Pinpoint the cell where the given text exists, returning its (x, y) midpoint coordinate. 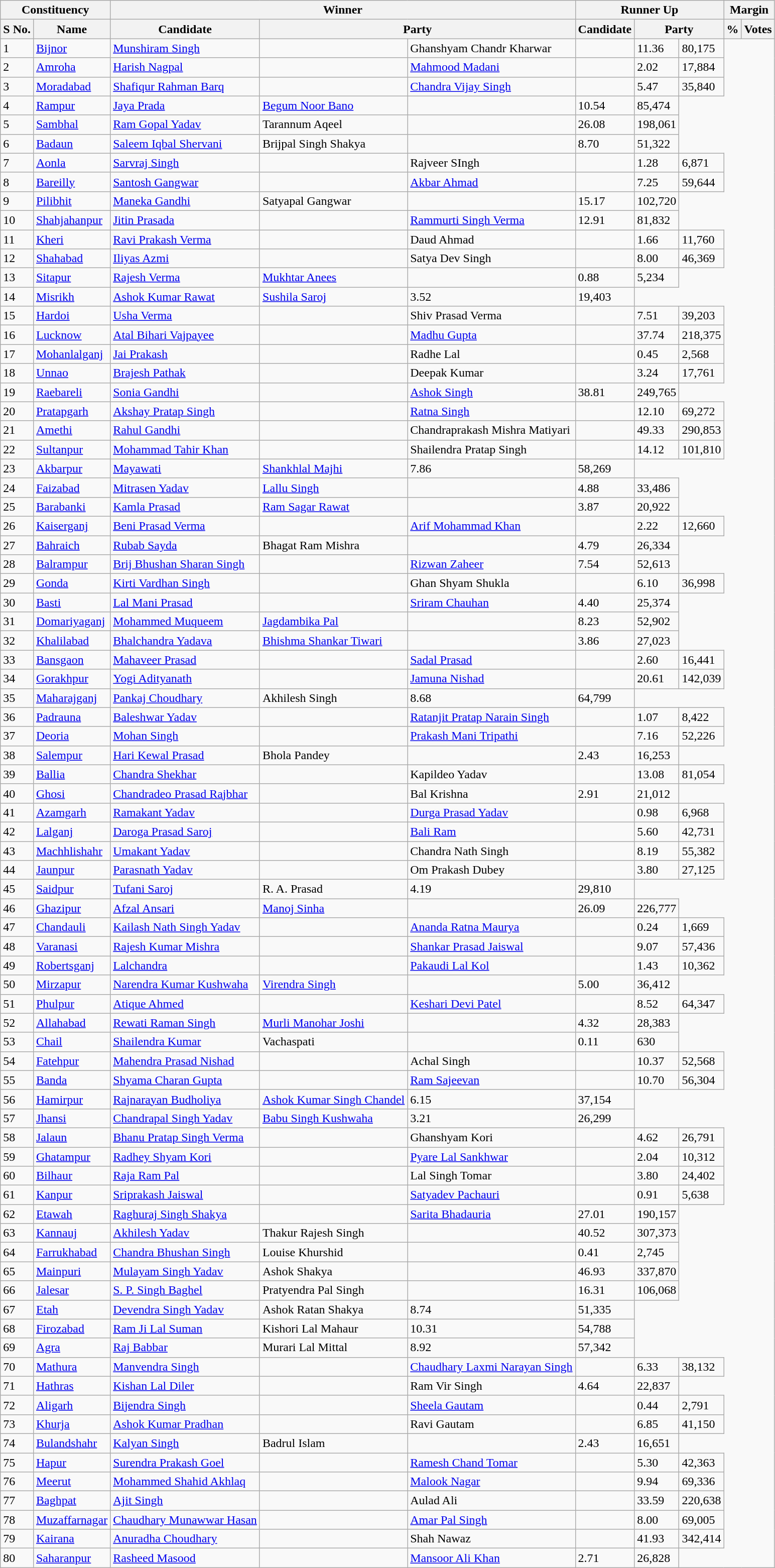
69,272 (702, 411)
Shailendra Pratap Singh (491, 449)
0.24 (657, 927)
36,412 (657, 985)
26,299 (605, 1118)
6 (17, 144)
Aligarh (71, 1405)
Rizwan Zaheer (491, 564)
Firozabad (71, 1329)
Bhagat Ram Mishra (333, 545)
39 (17, 774)
1,669 (702, 927)
Mirzapur (71, 985)
79 (17, 1539)
Mukhtar Anees (333, 278)
27 (17, 545)
Ananda Ratna Maurya (491, 927)
9.94 (657, 1482)
0.98 (657, 812)
Tarannum Aqeel (333, 125)
Arif Mohammad Khan (491, 526)
3.24 (657, 373)
Sriram Chauhan (491, 602)
59,644 (702, 182)
Brajesh Pathak (185, 373)
56 (17, 1099)
30 (17, 602)
Akshay Pratap Singh (185, 411)
Phulpur (71, 1004)
59 (17, 1156)
5.47 (657, 86)
64 (17, 1252)
Louise Khurshid (333, 1252)
Farrukhabad (71, 1252)
198,061 (657, 125)
13.08 (657, 774)
20 (17, 411)
44 (17, 870)
2.71 (605, 1558)
53 (17, 1042)
Sambhal (71, 125)
R. A. Prasad (333, 889)
10.54 (605, 105)
14.12 (657, 449)
45 (17, 889)
6.15 (491, 1099)
Pyare Lal Sankhwar (491, 1156)
11 (17, 239)
Keshari Devi Patel (491, 1004)
Bhalchandra Yadava (185, 641)
0.88 (605, 278)
Chandauli (71, 927)
52,568 (702, 1061)
71 (17, 1386)
54 (17, 1061)
Rajesh Verma (185, 278)
Ashok Singh (491, 392)
Atal Bihari Vajpayee (185, 335)
52,226 (702, 736)
249,765 (657, 392)
Balrampur (71, 564)
Satyapal Gangwar (333, 201)
Afzal Ansari (185, 908)
80 (17, 1558)
78 (17, 1520)
Harish Nagpal (185, 67)
Thakur Rajesh Singh (333, 1233)
10 (17, 220)
Bareilly (71, 182)
81,832 (657, 220)
Lucknow (71, 335)
Raj Babbar (185, 1348)
Robertsganj (71, 966)
46,369 (702, 259)
Akhilesh Singh (333, 698)
Bahraich (71, 545)
18 (17, 373)
Rewati Raman Singh (185, 1023)
37.74 (657, 335)
19 (17, 392)
Satyadev Pachauri (491, 1195)
Ghatampur (71, 1156)
Mayawati (185, 468)
S. P. Singh Baghel (185, 1290)
57,342 (605, 1348)
74 (17, 1443)
8 (17, 182)
Unnao (71, 373)
Mohammad Tahir Khan (185, 449)
19,403 (605, 297)
Kanpur (71, 1195)
Ghanshyam Chandr Kharwar (491, 48)
15 (17, 316)
8.19 (657, 851)
23 (17, 468)
Mathura (71, 1367)
Aonla (71, 163)
6,968 (702, 812)
Mulayam Singh Yadav (185, 1271)
Maharajganj (71, 698)
Rasheed Masood (185, 1558)
Devendra Singh Yadav (185, 1309)
Kannauj (71, 1233)
Bulandshahr (71, 1443)
Banda (71, 1080)
43 (17, 851)
46.93 (605, 1271)
Chail (71, 1042)
307,373 (657, 1233)
5.00 (605, 985)
Iliyas Azmi (185, 259)
Rajnarayan Budholiya (185, 1099)
46 (17, 908)
Runner Up (650, 10)
0.44 (657, 1405)
38,132 (702, 1367)
34 (17, 679)
73 (17, 1424)
42 (17, 831)
Shankar Prasad Jaiswal (491, 946)
Ghosi (71, 793)
Pakaudi Lal Kol (491, 966)
4 (17, 105)
190,157 (657, 1214)
7.86 (491, 468)
24,402 (702, 1176)
Etawah (71, 1214)
Mansoor Ali Khan (491, 1558)
Jamuna Nishad (491, 679)
25,374 (657, 602)
Lallu Singh (333, 488)
10,362 (702, 966)
12.10 (657, 411)
16,441 (702, 660)
65 (17, 1271)
Madhu Gupta (491, 335)
38 (17, 755)
2,745 (657, 1252)
Atique Ahmed (185, 1004)
2,791 (702, 1405)
7.54 (605, 564)
Rampur (71, 105)
2.04 (657, 1156)
Hapur (71, 1463)
Baleshwar Yadav (185, 717)
101,810 (702, 449)
2 (17, 67)
Ratna Singh (491, 411)
4.62 (657, 1137)
3.52 (491, 297)
42,363 (702, 1463)
Jaunpur (71, 870)
51 (17, 1004)
Mitrasen Yadav (185, 488)
60 (17, 1176)
Fatehpur (71, 1061)
4.79 (605, 545)
48 (17, 946)
62 (17, 1214)
56,304 (702, 1080)
22 (17, 449)
Ashok Shakya (333, 1271)
4.32 (605, 1023)
Faizabad (71, 488)
36 (17, 717)
Ravi Prakash Verma (185, 239)
Gorakhpur (71, 679)
Munshiram Singh (185, 48)
17 (17, 354)
8.23 (605, 622)
Ashok Kumar Singh Chandel (333, 1099)
Sarita Bhadauria (491, 1214)
Jitin Prasada (185, 220)
24 (17, 488)
Radhey Shyam Kori (185, 1156)
Chandraprakash Mishra Matiyari (491, 430)
Bal Krishna (491, 793)
Bhanu Pratap Singh Verma (185, 1137)
17,761 (702, 373)
S No. (17, 29)
Daud Ahmad (491, 239)
Chandradeo Prasad Rajbhar (185, 793)
Chaudhary Laxmi Narayan Singh (491, 1367)
Sultanpur (71, 449)
Constituency (55, 10)
Saidpur (71, 889)
33,486 (657, 488)
41 (17, 812)
Tufani Saroj (185, 889)
Basti (71, 602)
Ghanshyam Kori (491, 1137)
Saharanpur (71, 1558)
5.60 (657, 831)
Kheri (71, 239)
Khurja (71, 1424)
16 (17, 335)
40 (17, 793)
Mohan Singh (185, 736)
1 (17, 48)
Kaiserganj (71, 526)
33 (17, 660)
Pankaj Choudhary (185, 698)
Hamirpur (71, 1099)
Rubab Sayda (185, 545)
Lal Mani Prasad (185, 602)
Shahjahanpur (71, 220)
Mainpuri (71, 1271)
Baghpat (71, 1501)
Manvendra Singh (185, 1367)
26,828 (657, 1558)
Deepak Kumar (491, 373)
Muzaffarnagar (71, 1520)
Sushila Saroj (333, 297)
12.91 (605, 220)
342,414 (702, 1539)
Satya Dev Singh (491, 259)
Babu Singh Kushwaha (333, 1118)
35,840 (702, 86)
Ballia (71, 774)
8.70 (605, 144)
4.88 (605, 488)
21 (17, 430)
% (733, 29)
Hathras (71, 1386)
Rajveer SIngh (491, 163)
Ashok Kumar Rawat (185, 297)
Bhishma Shankar Tiwari (333, 641)
Votes (758, 29)
Manoj Sinha (333, 908)
52 (17, 1023)
54,788 (605, 1329)
2.02 (657, 67)
Sonia Gandhi (185, 392)
16.31 (605, 1290)
Akhilesh Yadav (185, 1233)
0.91 (657, 1195)
Rahul Gandhi (185, 430)
Ram Vir Singh (491, 1386)
Bilhaur (71, 1176)
52,613 (657, 564)
Kirti Vardhan Singh (185, 583)
69,336 (702, 1482)
Chandra Vijay Singh (491, 86)
Shahabad (71, 259)
26,334 (657, 545)
Malook Nagar (491, 1482)
Hardoi (71, 316)
0.11 (605, 1042)
Vachaspati (333, 1042)
12,660 (702, 526)
11.36 (657, 48)
10,312 (702, 1156)
69,005 (702, 1520)
Aulad Ali (491, 1501)
290,853 (702, 430)
Yogi Adityanath (185, 679)
6.10 (657, 583)
58 (17, 1137)
102,720 (657, 201)
Jalaun (71, 1137)
Mohammed Muqueem (185, 622)
13 (17, 278)
Beni Prasad Verma (185, 526)
Mohammed Shahid Akhlaq (185, 1482)
40.52 (605, 1233)
Bijendra Singh (185, 1405)
Saleem Iqbal Shervani (185, 144)
37,154 (605, 1099)
4.40 (605, 602)
Ram Gopal Yadav (185, 125)
220,638 (702, 1501)
7.25 (657, 182)
3.86 (605, 641)
Chaudhary Munawwar Hasan (185, 1520)
Winner (343, 10)
20,922 (657, 507)
64,347 (702, 1004)
Shyama Charan Gupta (185, 1080)
Ramakant Yadav (185, 812)
7.16 (657, 736)
Ramesh Chand Tomar (491, 1463)
Machhlishahr (71, 851)
66 (17, 1290)
4.64 (605, 1386)
Amar Pal Singh (491, 1520)
37 (17, 736)
0.41 (605, 1252)
Parasnath Yadav (185, 870)
42,731 (702, 831)
Raghuraj Singh Shakya (185, 1214)
27,125 (702, 870)
15.17 (605, 201)
28 (17, 564)
6.85 (657, 1424)
76 (17, 1482)
Raebareli (71, 392)
21,012 (657, 793)
80,175 (702, 48)
20.61 (657, 679)
85,474 (657, 105)
106,068 (657, 1290)
Bijnor (71, 48)
3.21 (491, 1118)
8,422 (702, 717)
1.43 (657, 966)
Varanasi (71, 946)
Amroha (71, 67)
Bansgaon (71, 660)
10.37 (657, 1061)
33.59 (657, 1501)
Raja Ram Pal (185, 1176)
142,039 (702, 679)
Ashok Kumar Pradhan (185, 1424)
Amethi (71, 430)
Rammurti Singh Verma (491, 220)
72 (17, 1405)
Shankhlal Majhi (333, 468)
5,234 (657, 278)
47 (17, 927)
Daroga Prasad Saroj (185, 831)
2.91 (605, 793)
Ghan Shyam Shukla (491, 583)
38.81 (605, 392)
5,638 (702, 1195)
7.51 (657, 316)
Akbarpur (71, 468)
5 (17, 125)
36,998 (702, 583)
Allahabad (71, 1023)
Lal Singh Tomar (491, 1176)
Usha Verma (185, 316)
Brij Bhushan Sharan Singh (185, 564)
1.07 (657, 717)
337,870 (657, 1271)
Sheela Gautam (491, 1405)
2.60 (657, 660)
Khalilabad (71, 641)
3.87 (605, 507)
Akbar Ahmad (491, 182)
Brijpal Singh Shakya (333, 144)
1.28 (657, 163)
0.45 (657, 354)
Margin (749, 10)
Begum Noor Bano (333, 105)
Etah (71, 1309)
Moradabad (71, 86)
Bhola Pandey (333, 755)
8.68 (491, 698)
49.33 (657, 430)
4.19 (491, 889)
1.66 (657, 239)
31 (17, 622)
Kishan Lal Diler (185, 1386)
Azamgarh (71, 812)
9 (17, 201)
27,023 (657, 641)
29,810 (605, 889)
Jalesar (71, 1290)
Bali Ram (491, 831)
Mahmood Madani (491, 67)
Achal Singh (491, 1061)
63 (17, 1233)
Chandra Shekhar (185, 774)
7 (17, 163)
10.31 (491, 1329)
Radhe Lal (491, 354)
3 (17, 86)
Hari Kewal Prasad (185, 755)
Gonda (71, 583)
Sitapur (71, 278)
Mohanlalganj (71, 354)
Sarvraj Singh (185, 163)
8.52 (657, 1004)
Mahaveer Prasad (185, 660)
Lalganj (71, 831)
6,871 (702, 163)
51,335 (605, 1309)
Ratanjit Pratap Narain Singh (491, 717)
50 (17, 985)
26 (17, 526)
75 (17, 1463)
Mahendra Prasad Nishad (185, 1061)
52,902 (657, 622)
35 (17, 698)
Narendra Kumar Kushwaha (185, 985)
Kapildeo Yadav (491, 774)
Sriprakash Jaiswal (185, 1195)
11,760 (702, 239)
Jaya Prada (185, 105)
57 (17, 1118)
67 (17, 1309)
39,203 (702, 316)
Ghazipur (71, 908)
12 (17, 259)
55,382 (702, 851)
26.09 (605, 908)
Pilibhit (71, 201)
Jagdambika Pal (333, 622)
Pratapgarh (71, 411)
77 (17, 1501)
Kalyan Singh (185, 1443)
2,568 (702, 354)
Lalchandra (185, 966)
49 (17, 966)
81,054 (702, 774)
Kailash Nath Singh Yadav (185, 927)
17,884 (702, 67)
Ajit Singh (185, 1501)
41.93 (657, 1539)
8.74 (491, 1309)
5.30 (657, 1463)
57,436 (702, 946)
26.08 (605, 125)
Jai Prakash (185, 354)
Kairana (71, 1539)
Misrikh (71, 297)
Salempur (71, 755)
2.22 (657, 526)
Agra (71, 1348)
9.07 (657, 946)
Murli Manohar Joshi (333, 1023)
Ashok Ratan Shakya (333, 1309)
29 (17, 583)
Deoria (71, 736)
6.33 (657, 1367)
10.70 (657, 1080)
32 (17, 641)
27.01 (605, 1214)
Om Prakash Dubey (491, 870)
16,253 (657, 755)
41,150 (702, 1424)
Virendra Singh (333, 985)
Sadal Prasad (491, 660)
Shailendra Kumar (185, 1042)
70 (17, 1367)
28,383 (657, 1023)
Pratyendra Pal Singh (333, 1290)
Santosh Gangwar (185, 182)
25 (17, 507)
Chandrapal Singh Yadav (185, 1118)
Badaun (71, 144)
Padrauna (71, 717)
Ravi Gautam (491, 1424)
Shafiqur Rahman Barq (185, 86)
8.92 (491, 1348)
55 (17, 1080)
69 (17, 1348)
Chandra Nath Singh (491, 851)
Rajesh Kumar Mishra (185, 946)
Meerut (71, 1482)
14 (17, 297)
Anuradha Choudhary (185, 1539)
218,375 (702, 335)
22,837 (657, 1386)
64,799 (605, 698)
Badrul Islam (333, 1443)
Chandra Bhushan Singh (185, 1252)
Maneka Gandhi (185, 201)
Durga Prasad Yadav (491, 812)
Murari Lal Mittal (333, 1348)
630 (657, 1042)
Ram Ji Lal Suman (185, 1329)
51,322 (657, 144)
Shah Nawaz (491, 1539)
Prakash Mani Tripathi (491, 736)
Shiv Prasad Verma (491, 316)
61 (17, 1195)
Barabanki (71, 507)
Kamla Prasad (185, 507)
Ram Sajeevan (491, 1080)
Surendra Prakash Goel (185, 1463)
Jhansi (71, 1118)
58,269 (605, 468)
Umakant Yadav (185, 851)
68 (17, 1329)
226,777 (657, 908)
Kishori Lal Mahaur (333, 1329)
Ram Sagar Rawat (333, 507)
Domariyaganj (71, 622)
26,791 (702, 1137)
16,651 (657, 1443)
Name (71, 29)
